Return the [x, y] coordinate for the center point of the cell that contains the specified text.  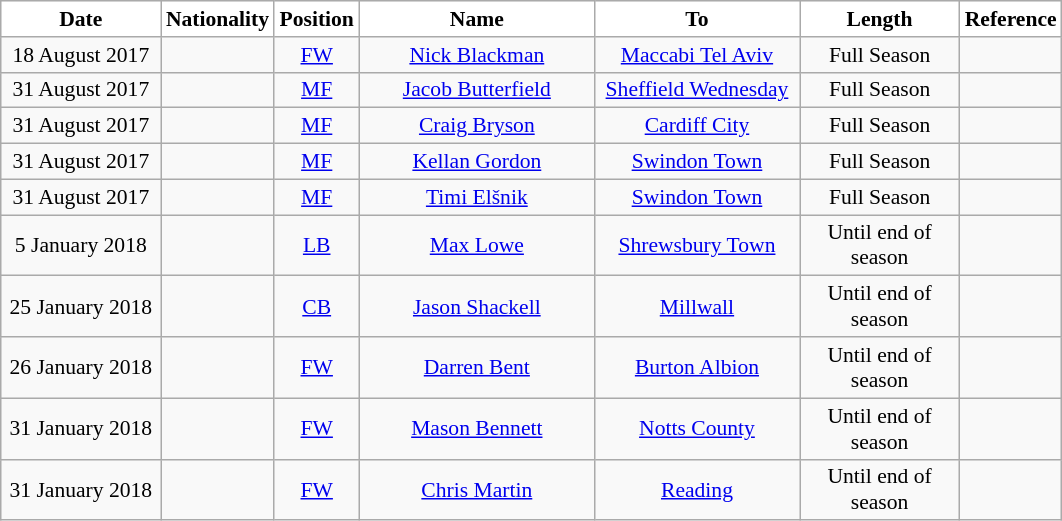
Burton Albion [696, 368]
To [696, 19]
Craig Bryson [476, 126]
Max Lowe [476, 246]
Position [316, 19]
CB [316, 306]
Darren Bent [476, 368]
26 January 2018 [81, 368]
Jason Shackell [476, 306]
LB [316, 246]
18 August 2017 [81, 55]
Jacob Butterfield [476, 90]
Notts County [696, 428]
Mason Bennett [476, 428]
Name [476, 19]
Chris Martin [476, 490]
5 January 2018 [81, 246]
Reference [1011, 19]
Nick Blackman [476, 55]
Nationality [218, 19]
Reading [696, 490]
Cardiff City [696, 126]
Date [81, 19]
Timi Elšnik [476, 197]
Kellan Gordon [476, 162]
Millwall [696, 306]
Sheffield Wednesday [696, 90]
25 January 2018 [81, 306]
Maccabi Tel Aviv [696, 55]
Length [880, 19]
Shrewsbury Town [696, 246]
